Extract the (x, y) coordinate from the center of the cell holding the provided text.  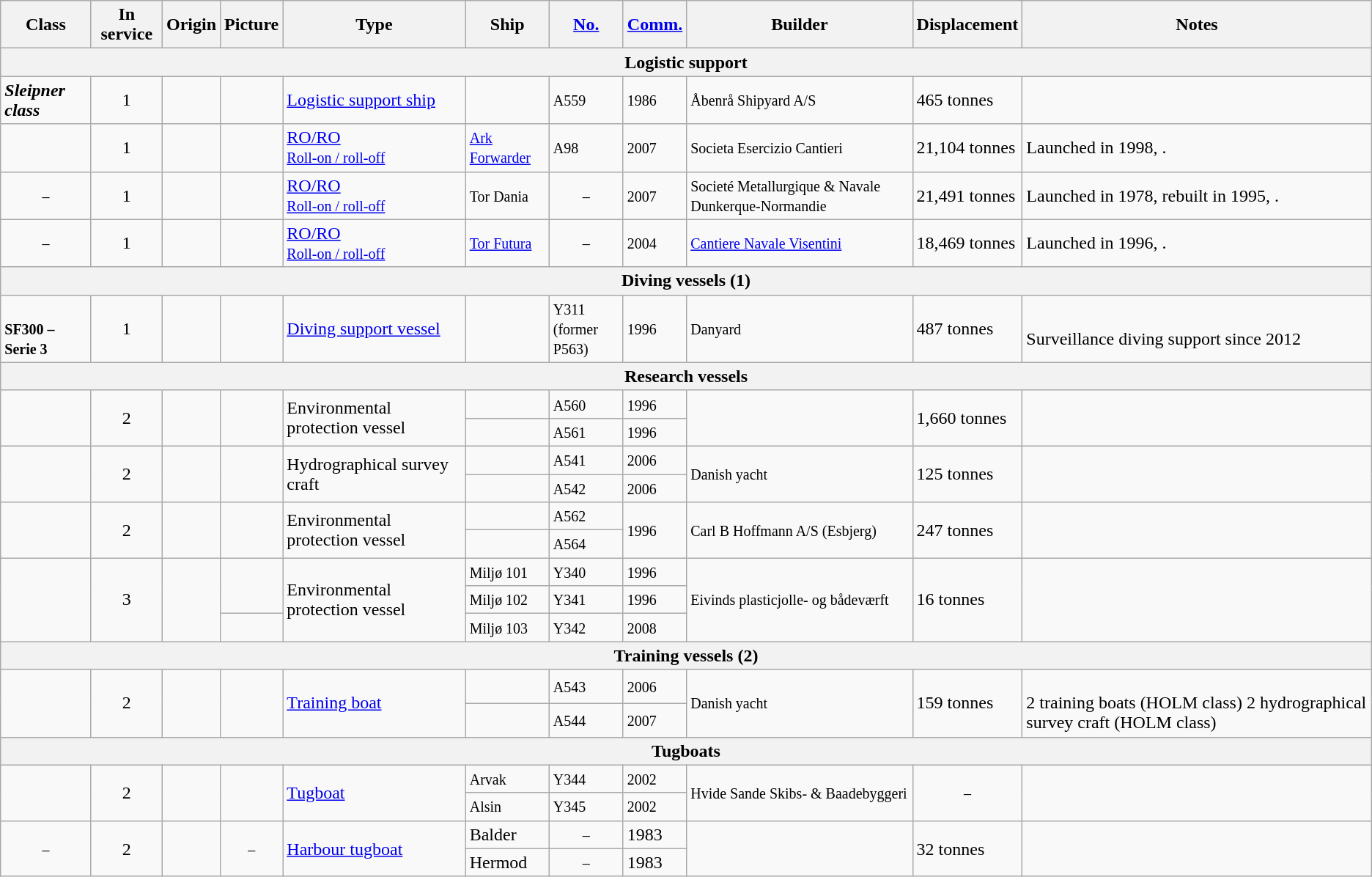
A559 (586, 100)
Miljø 101 (507, 572)
Eivinds plasticjolle- og bådeværft (800, 600)
16 tonnes (967, 600)
1986 (654, 100)
A564 (586, 544)
Danyard (800, 329)
21,491 tonnes (967, 195)
Builder (800, 25)
Societé Metallurgique & Navale Dunkerque-Normandie (800, 195)
A562 (586, 516)
3 (126, 600)
Carl B Hoffmann A/S (Esbjerg) (800, 530)
Åbenrå Shipyard A/S (800, 100)
Comm. (654, 25)
Class (45, 25)
2008 (654, 628)
Miljø 102 (507, 600)
2 training boats (HOLM class) 2 hydrographical survey craft (HOLM class) (1197, 703)
A541 (586, 460)
159 tonnes (967, 703)
Hvide Sande Skibs- & Baadebyggeri (800, 793)
Surveillance diving support since 2012 (1197, 329)
Y344 (586, 779)
Harbour tugboat (374, 848)
125 tonnes (967, 474)
Tugboats (686, 751)
Notes (1197, 25)
Cantiere Navale Visentini (800, 243)
18,469 tonnes (967, 243)
A544 (586, 720)
Tugboat (374, 793)
Training vessels (2) (686, 656)
A98 (586, 148)
Origin (191, 25)
2004 (654, 243)
Y345 (586, 807)
Training boat (374, 703)
A542 (586, 488)
Y340 (586, 572)
Launched in 1998, . (1197, 148)
In service (126, 25)
Alsin (507, 807)
Tor Futura (507, 243)
465 tonnes (967, 100)
Y342 (586, 628)
A561 (586, 432)
Societa Esercizio Cantieri (800, 148)
Type (374, 25)
Logistic support ship (374, 100)
No. (586, 25)
Research vessels (686, 376)
Ship (507, 25)
Balder (507, 834)
32 tonnes (967, 848)
Ark Forwarder (507, 148)
Hydrographical survey craft (374, 474)
Diving support vessel (374, 329)
A560 (586, 404)
Displacement (967, 25)
Tor Dania (507, 195)
A543 (586, 686)
Hermod (507, 862)
Logistic support (686, 62)
Sleipner class (45, 100)
Arvak (507, 779)
Launched in 1978, rebuilt in 1995, . (1197, 195)
487 tonnes (967, 329)
Launched in 1996, . (1197, 243)
1,660 tonnes (967, 418)
SF300 – Serie 3 (45, 329)
Y311(former P563) (586, 329)
Y341 (586, 600)
Miljø 103 (507, 628)
Diving vessels (1) (686, 281)
21,104 tonnes (967, 148)
Picture (252, 25)
247 tonnes (967, 530)
